Return (x, y) of the center of cell containing provided text 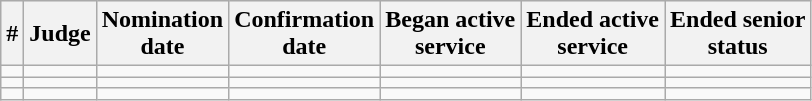
# (12, 34)
Began activeservice (450, 34)
Confirmationdate (304, 34)
Ended activeservice (593, 34)
Judge (60, 34)
Nominationdate (162, 34)
Ended seniorstatus (737, 34)
